Extract the [x, y] coordinate from the center of the cell holding the provided text.  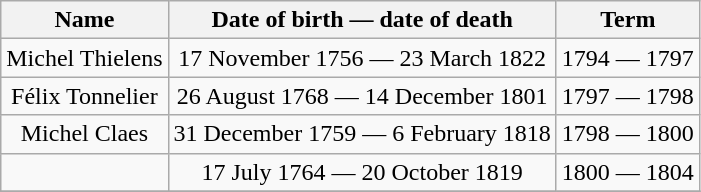
1794 — 1797 [628, 58]
Name [84, 20]
17 July 1764 — 20 October 1819 [362, 172]
Michel Claes [84, 134]
1797 — 1798 [628, 96]
31 December 1759 — 6 February 1818 [362, 134]
17 November 1756 — 23 March 1822 [362, 58]
Félix Tonnelier [84, 96]
Michel Thielens [84, 58]
Term [628, 20]
Date of birth — date of death [362, 20]
26 August 1768 — 14 December 1801 [362, 96]
1800 — 1804 [628, 172]
1798 — 1800 [628, 134]
